Determine the (x, y) coordinate at the center of the cell enclosing the given text.  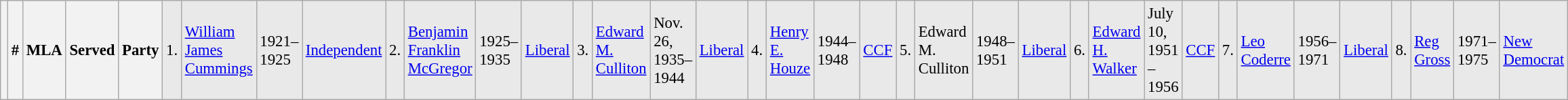
1944–1948 (837, 50)
Benjamin Franklin McGregor (439, 50)
Henry E. Houze (790, 50)
1921–1925 (279, 50)
1956–1971 (1317, 50)
6. (1080, 50)
2. (395, 50)
July 10, 1951 – 1956 (1163, 50)
# (15, 50)
7. (1228, 50)
Reg Gross (1432, 50)
5. (906, 50)
Independent (344, 50)
1971–1975 (1477, 50)
1925–1935 (499, 50)
Nov. 26, 1935–1944 (673, 50)
Leo Coderre (1266, 50)
Served (92, 50)
4. (757, 50)
1948–1951 (996, 50)
1. (172, 50)
William James Cummings (218, 50)
MLA (44, 50)
New Democrat (1533, 50)
3. (583, 50)
Party (141, 50)
8. (1401, 50)
Edward H. Walker (1116, 50)
